Determine the (x, y) coordinate at the center of the cell enclosing the given text.  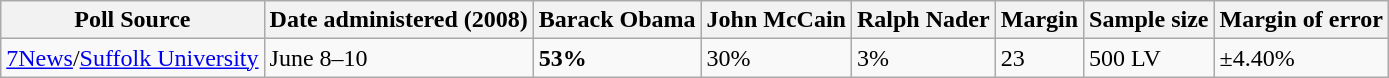
7News/Suffolk University (132, 58)
Sample size (1149, 20)
Date administered (2008) (398, 20)
500 LV (1149, 58)
Margin of error (1302, 20)
Barack Obama (617, 20)
±4.40% (1302, 58)
Margin (1039, 20)
30% (776, 58)
3% (923, 58)
June 8–10 (398, 58)
Ralph Nader (923, 20)
23 (1039, 58)
John McCain (776, 20)
Poll Source (132, 20)
53% (617, 58)
